Extract the (X, Y) coordinate from the center of the cell holding the provided text.  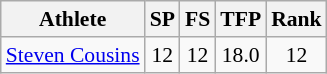
18.0 (240, 55)
SP (162, 19)
TFP (240, 19)
FS (198, 19)
Steven Cousins (73, 55)
Athlete (73, 19)
Rank (296, 19)
